Provide the [X, Y] coordinate of the cell's center where the given text is located.  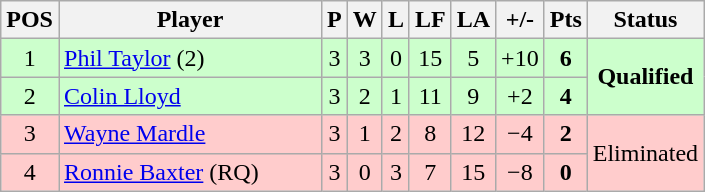
Qualified [645, 77]
12 [473, 134]
−8 [520, 172]
9 [473, 96]
Ronnie Baxter (RQ) [190, 172]
Pts [566, 20]
P [335, 20]
LF [430, 20]
Colin Lloyd [190, 96]
Phil Taylor (2) [190, 58]
5 [473, 58]
Status [645, 20]
11 [430, 96]
POS [30, 20]
7 [430, 172]
6 [566, 58]
LA [473, 20]
8 [430, 134]
Player [190, 20]
L [396, 20]
W [364, 20]
−4 [520, 134]
Eliminated [645, 153]
+10 [520, 58]
+/- [520, 20]
Wayne Mardle [190, 134]
+2 [520, 96]
